Return the (X, Y) coordinate for the center point of the cell that contains the specified text.  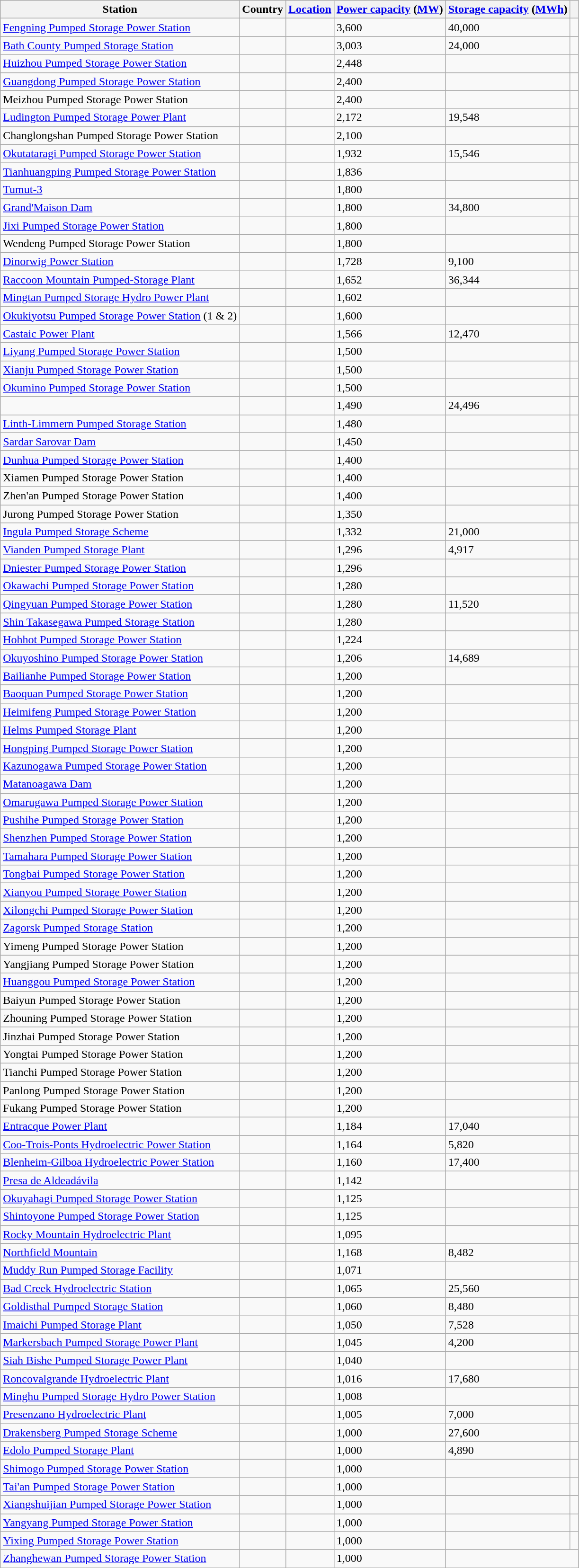
9,100 (508, 262)
1,164 (390, 1144)
Fukang Pumped Storage Power Station (120, 1108)
Drakensberg Pumped Storage Scheme (120, 1433)
4,890 (508, 1451)
1,206 (390, 658)
Xiangshuijian Pumped Storage Power Station (120, 1505)
Storage capacity (MWh) (508, 9)
Presa de Aldeadávila (120, 1180)
Xianju Pumped Storage Power Station (120, 370)
Fengning Pumped Storage Power Station (120, 27)
Panlong Pumped Storage Power Station (120, 1090)
Tongbai Pumped Storage Power Station (120, 874)
8,480 (508, 1306)
Shenzhen Pumped Storage Power Station (120, 838)
Baoquan Pumped Storage Power Station (120, 694)
Mingtan Pumped Storage Hydro Power Plant (120, 298)
Castaic Power Plant (120, 334)
Zhanghewan Pumped Storage Power Station (120, 1559)
Pushihe Pumped Storage Power Station (120, 820)
1,332 (390, 532)
25,560 (508, 1288)
Zagorsk Pumped Storage Station (120, 928)
Goldisthal Pumped Storage Station (120, 1306)
1,350 (390, 514)
Imaichi Pumped Storage Plant (120, 1324)
1,005 (390, 1415)
Vianden Pumped Storage Plant (120, 550)
19,548 (508, 117)
Siah Bishe Pumped Storage Power Plant (120, 1360)
Yimeng Pumped Storage Power Station (120, 946)
Rocky Mountain Hydroelectric Plant (120, 1234)
Dunhua Pumped Storage Power Station (120, 460)
2,100 (390, 135)
Jinzhai Pumped Storage Power Station (120, 1036)
1,836 (390, 171)
Xiamen Pumped Storage Power Station (120, 478)
1,142 (390, 1180)
Ludington Pumped Storage Power Plant (120, 117)
Ingula Pumped Storage Scheme (120, 532)
Tamahara Pumped Storage Power Station (120, 856)
3,003 (390, 45)
Meizhou Pumped Storage Power Station (120, 99)
4,200 (508, 1342)
Yangyang Pumped Storage Power Station (120, 1523)
7,000 (508, 1415)
1,490 (390, 406)
Bailianhe Pumped Storage Power Station (120, 676)
Grand'Maison Dam (120, 207)
Shimogo Pumped Storage Power Station (120, 1469)
Station (120, 9)
1,602 (390, 298)
Omarugawa Pumped Storage Power Station (120, 802)
Jixi Pumped Storage Power Station (120, 226)
4,917 (508, 550)
1,040 (390, 1360)
40,000 (508, 27)
1,450 (390, 442)
36,344 (508, 280)
1,224 (390, 640)
Yongtai Pumped Storage Power Station (120, 1054)
Okukiyotsu Pumped Storage Power Station (1 & 2) (120, 316)
Northfield Mountain (120, 1252)
Zhouning Pumped Storage Power Station (120, 1018)
17,400 (508, 1162)
Baiyun Pumped Storage Power Station (120, 1000)
34,800 (508, 207)
1,160 (390, 1162)
Location (310, 9)
Okuyoshino Pumped Storage Power Station (120, 658)
1,016 (390, 1379)
5,820 (508, 1144)
1,065 (390, 1288)
Sardar Sarovar Dam (120, 442)
1,071 (390, 1270)
1,566 (390, 334)
Power capacity (MW) (390, 9)
Jurong Pumped Storage Power Station (120, 514)
Okumino Pumped Storage Power Station (120, 388)
12,470 (508, 334)
7,528 (508, 1324)
1,168 (390, 1252)
Muddy Run Pumped Storage Facility (120, 1270)
Yangjiang Pumped Storage Power Station (120, 964)
Zhen'an Pumped Storage Power Station (120, 496)
Tai'an Pumped Storage Power Station (120, 1487)
1,728 (390, 262)
Minghu Pumped Storage Hydro Power Station (120, 1397)
Tianhuangping Pumped Storage Power Station (120, 171)
Bath County Pumped Storage Station (120, 45)
Wendeng Pumped Storage Power Station (120, 244)
1,184 (390, 1126)
Country (263, 9)
Hohhot Pumped Storage Power Station (120, 640)
Tianchi Pumped Storage Power Station (120, 1072)
11,520 (508, 604)
Liyang Pumped Storage Power Station (120, 352)
Okutataragi Pumped Storage Power Station (120, 153)
Kazunogawa Pumped Storage Power Station (120, 766)
Presenzano Hydroelectric Plant (120, 1415)
Changlongshan Pumped Storage Power Station (120, 135)
Coo-Trois-Ponts Hydroelectric Power Station (120, 1144)
Xianyou Pumped Storage Power Station (120, 892)
24,000 (508, 45)
Qingyuan Pumped Storage Power Station (120, 604)
Entracque Power Plant (120, 1126)
Dinorwig Power Station (120, 262)
1,008 (390, 1397)
Raccoon Mountain Pumped-Storage Plant (120, 280)
2,172 (390, 117)
1,050 (390, 1324)
Guangdong Pumped Storage Power Station (120, 81)
Yixing Pumped Storage Power Station (120, 1541)
8,482 (508, 1252)
1,095 (390, 1234)
Matanoagawa Dam (120, 784)
Blenheim-Gilboa Hydroelectric Power Station (120, 1162)
Helms Pumped Storage Plant (120, 730)
Linth-Limmern Pumped Storage Station (120, 424)
Shintoyone Pumped Storage Power Station (120, 1216)
Edolo Pumped Storage Plant (120, 1451)
Dniester Pumped Storage Power Station (120, 568)
1,045 (390, 1342)
17,040 (508, 1126)
Okuyahagi Pumped Storage Power Station (120, 1198)
Bad Creek Hydroelectric Station (120, 1288)
1,652 (390, 280)
1,932 (390, 153)
27,600 (508, 1433)
21,000 (508, 532)
1,480 (390, 424)
1,060 (390, 1306)
24,496 (508, 406)
3,600 (390, 27)
14,689 (508, 658)
1,600 (390, 316)
17,680 (508, 1379)
Markersbach Pumped Storage Power Plant (120, 1342)
Roncovalgrande Hydroelectric Plant (120, 1379)
Okawachi Pumped Storage Power Station (120, 586)
Tumut-3 (120, 189)
Huanggou Pumped Storage Power Station (120, 982)
Hongping Pumped Storage Power Station (120, 748)
Xilongchi Pumped Storage Power Station (120, 910)
2,448 (390, 63)
15,546 (508, 153)
Heimifeng Pumped Storage Power Station (120, 712)
Huizhou Pumped Storage Power Station (120, 63)
Shin Takasegawa Pumped Storage Station (120, 622)
